From the cell containing the given text, extract its center point as (x, y) coordinate. 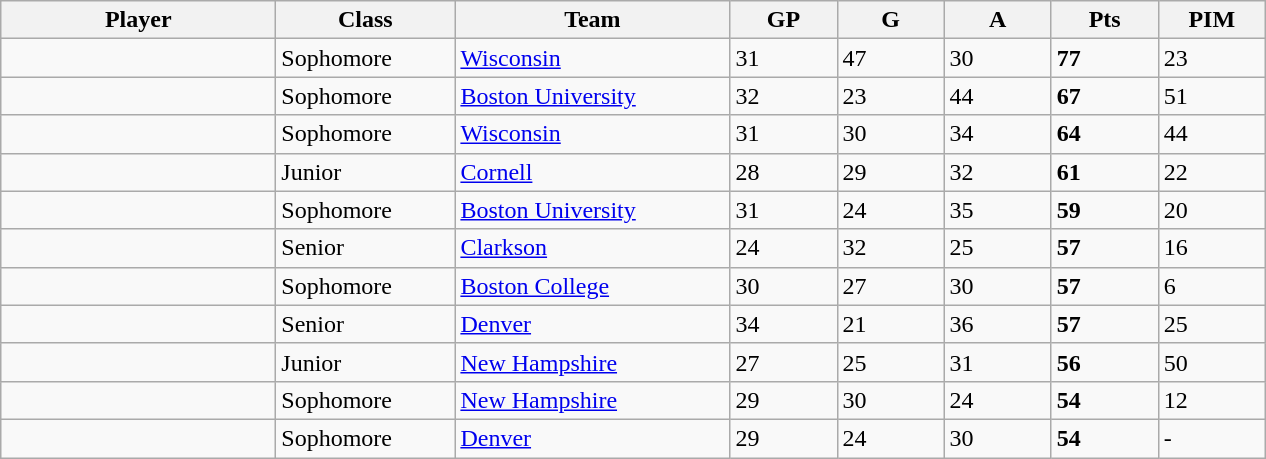
Pts (1104, 20)
G (890, 20)
59 (1104, 210)
Clarkson (592, 248)
- (1212, 438)
Team (592, 20)
21 (890, 324)
22 (1212, 172)
64 (1104, 134)
Class (366, 20)
Cornell (592, 172)
35 (998, 210)
A (998, 20)
51 (1212, 96)
67 (1104, 96)
PIM (1212, 20)
16 (1212, 248)
Boston College (592, 286)
61 (1104, 172)
56 (1104, 362)
47 (890, 58)
77 (1104, 58)
6 (1212, 286)
GP (784, 20)
50 (1212, 362)
Player (138, 20)
12 (1212, 400)
20 (1212, 210)
28 (784, 172)
36 (998, 324)
